Find where the given text appears and provide that cell's center as [x, y] coordinate. 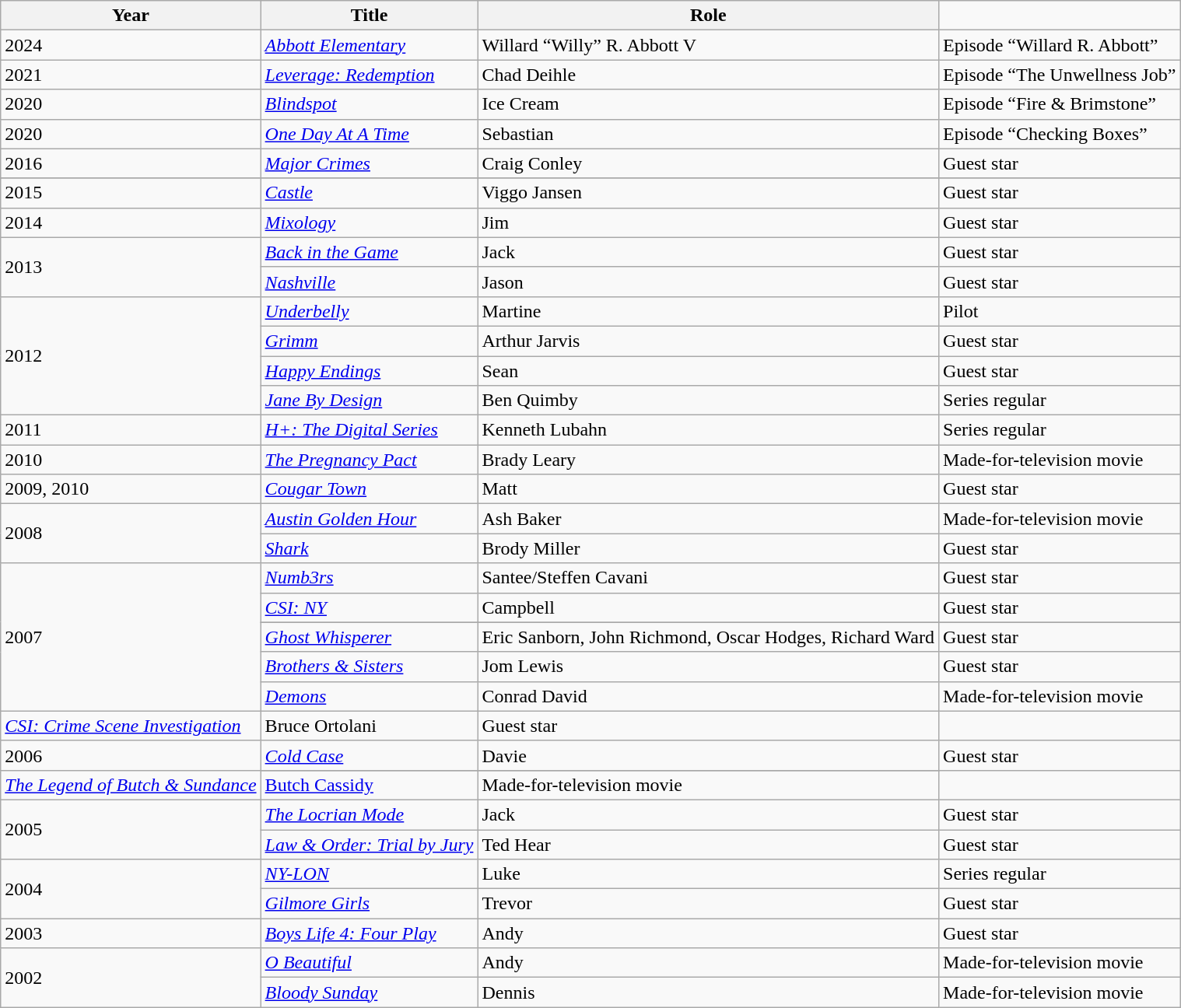
2005 [131, 829]
Role [708, 16]
Luke [708, 874]
The Locrian Mode [369, 814]
2014 [131, 222]
The Legend of Butch & Sundance [131, 785]
2006 [131, 755]
Davie [708, 755]
Trevor [708, 904]
Title [369, 16]
Grimm [369, 341]
Gilmore Girls [369, 904]
Jom Lewis [708, 667]
Castle [369, 193]
Dennis [708, 992]
Cougar Town [369, 489]
Nashville [369, 282]
Episode “Checking Boxes” [1060, 134]
Matt [708, 489]
Willard “Willy” R. Abbott V [708, 45]
Sean [708, 371]
NY-LON [369, 874]
2012 [131, 355]
2003 [131, 933]
Cold Case [369, 755]
Brothers & Sisters [369, 667]
Abbott Elementary [369, 45]
Blindspot [369, 104]
CSI: NY [369, 607]
Santee/Steffen Cavani [708, 578]
Austin Golden Hour [369, 519]
Numb3rs [369, 578]
Kenneth Lubahn [708, 430]
2015 [131, 193]
Eric Sanborn, John Richmond, Oscar Hodges, Richard Ward [708, 637]
Bloody Sunday [369, 992]
Butch Cassidy [369, 785]
Campbell [708, 607]
Jane By Design [369, 401]
Major Crimes [369, 163]
2024 [131, 45]
H+: The Digital Series [369, 430]
Happy Endings [369, 371]
The Pregnancy Pact [369, 460]
Law & Order: Trial by Jury [369, 844]
Jason [708, 282]
O Beautiful [369, 963]
Bruce Ortolani [369, 726]
Chad Deihle [708, 75]
Viggo Jansen [708, 193]
Brody Miller [708, 548]
Back in the Game [369, 252]
One Day At A Time [369, 134]
2011 [131, 430]
Brady Leary [708, 460]
Sebastian [708, 134]
Jim [708, 222]
2007 [131, 637]
Martine [708, 311]
Ghost Whisperer [369, 637]
2002 [131, 978]
Episode “Willard R. Abbott” [1060, 45]
CSI: Crime Scene Investigation [131, 726]
Shark [369, 548]
Arthur Jarvis [708, 341]
2008 [131, 534]
2021 [131, 75]
2016 [131, 163]
Pilot [1060, 311]
2004 [131, 889]
Year [131, 16]
Ash Baker [708, 519]
Episode “The Unwellness Job” [1060, 75]
2010 [131, 460]
Episode “Fire & Brimstone” [1060, 104]
Demons [369, 696]
Leverage: Redemption [369, 75]
Ben Quimby [708, 401]
2009, 2010 [131, 489]
Mixology [369, 222]
Ice Cream [708, 104]
Craig Conley [708, 163]
Ted Hear [708, 844]
2013 [131, 267]
Conrad David [708, 696]
Underbelly [369, 311]
Boys Life 4: Four Play [369, 933]
